Provide the (X, Y) coordinate of the cell's center where the given text is located.  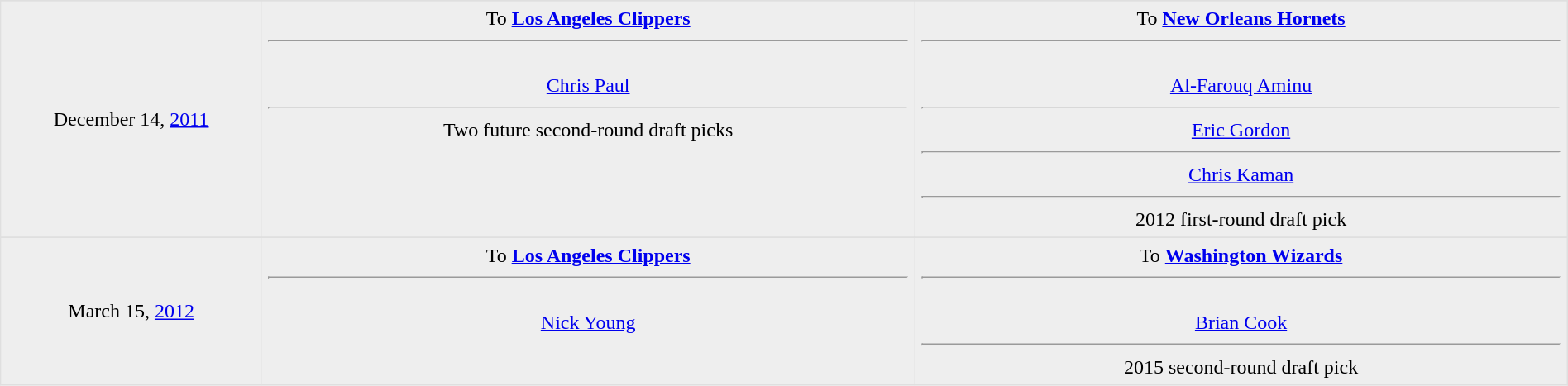
To New Orleans HornetsAl-Farouq AminuEric GordonChris Kaman2012 first-round draft pick (1241, 119)
March 15, 2012 (131, 311)
To Los Angeles ClippersNick Young (587, 311)
December 14, 2011 (131, 119)
To Washington WizardsBrian Cook2015 second-round draft pick (1241, 311)
To Los Angeles ClippersChris PaulTwo future second-round draft picks (587, 119)
